For the text-containing cell, return its midpoint in [x, y] coordinate format. 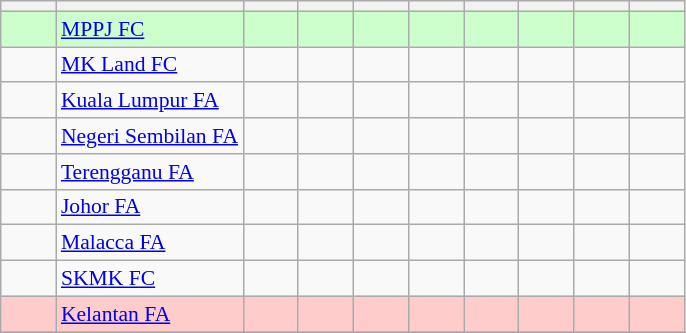
Negeri Sembilan FA [150, 136]
SKMK FC [150, 279]
Terengganu FA [150, 172]
Malacca FA [150, 243]
Kuala Lumpur FA [150, 101]
MK Land FC [150, 65]
Kelantan FA [150, 314]
MPPJ FC [150, 29]
Johor FA [150, 207]
